Provide the (X, Y) coordinate of the cell's center where the given text is located.  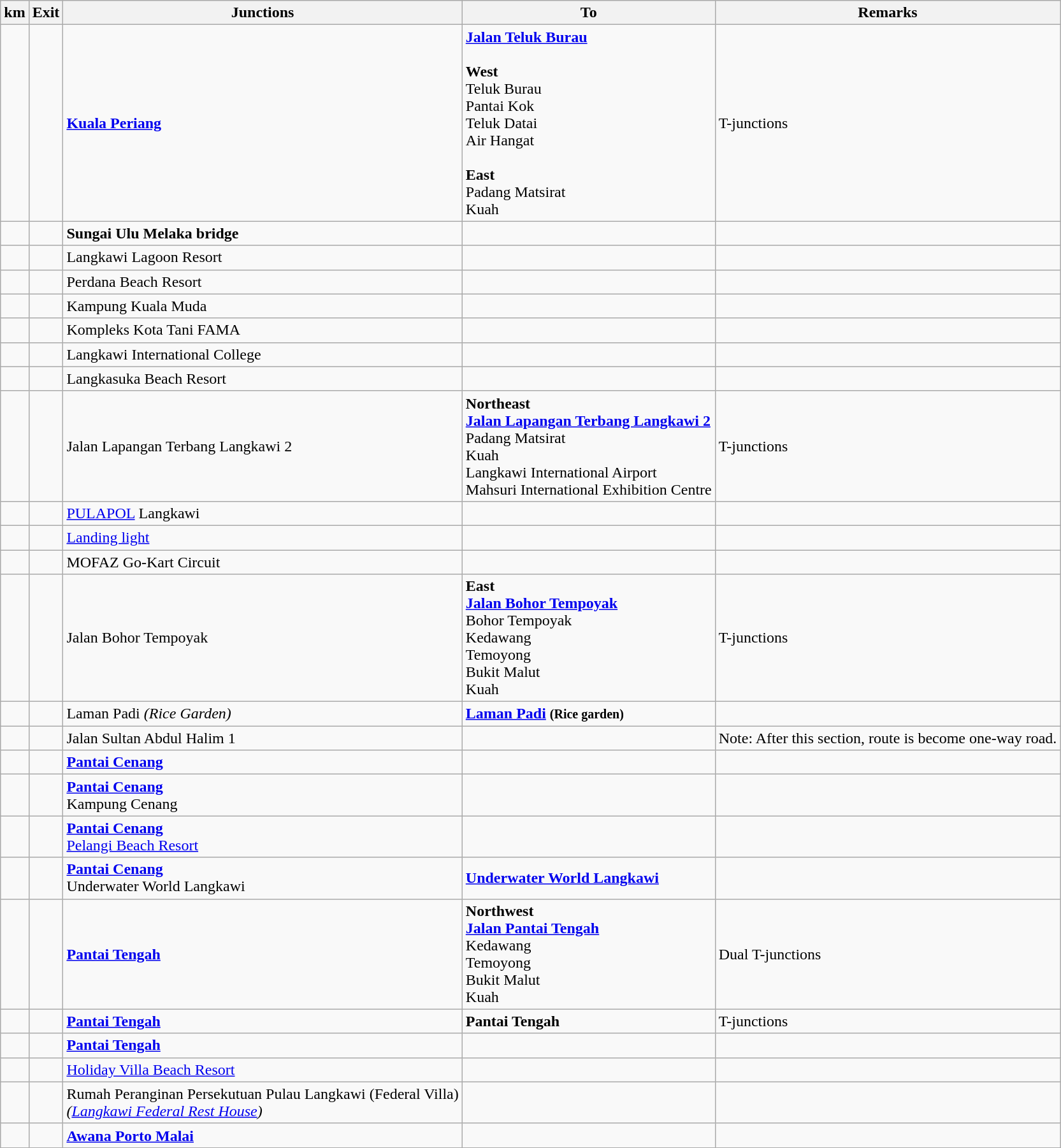
Sungai Ulu Melaka bridge (263, 233)
Langkasuka Beach Resort (263, 379)
Northeast Jalan Lapangan Terbang Langkawi 2Padang MatsiratKuahLangkawi International Airport Mahsuri International Exhibition Centre (589, 446)
Dual T-junctions (888, 954)
Jalan Lapangan Terbang Langkawi 2 (263, 446)
Underwater World Langkawi (589, 878)
Rumah Peranginan Persekutuan Pulau Langkawi (Federal Villa)(Langkawi Federal Rest House) (263, 1103)
East Jalan Bohor TempoyakBohor TempoyakKedawangTemoyongBukit MalutKuah (589, 638)
Jalan Teluk BurauWestTeluk BurauPantai Kok Teluk DataiAir HangatEastPadang MatsiratKuah (589, 123)
Pantai CenangUnderwater World Langkawi (263, 878)
MOFAZ Go-Kart Circuit (263, 562)
Langkawi Lagoon Resort (263, 258)
To (589, 13)
Junctions (263, 13)
Northwest Jalan Pantai TengahKedawangTemoyongBukit MalutKuah (589, 954)
Remarks (888, 13)
km (15, 13)
Kompleks Kota Tani FAMA (263, 330)
Awana Porto Malai (263, 1135)
Laman Padi (Rice garden) (589, 714)
Pantai Cenang (263, 762)
PULAPOL Langkawi (263, 513)
Holiday Villa Beach Resort (263, 1070)
Perdana Beach Resort (263, 282)
Landing light (263, 537)
Exit (46, 13)
Kampung Kuala Muda (263, 306)
Pantai CenangPelangi Beach Resort (263, 836)
Jalan Sultan Abdul Halim 1 (263, 738)
Note: After this section, route is become one-way road. (888, 738)
Langkawi International College (263, 354)
Kuala Periang (263, 123)
Pantai CenangKampung Cenang (263, 796)
Laman Padi (Rice Garden) (263, 714)
Jalan Bohor Tempoyak (263, 638)
